Locate the cell with the specified text and output its [X, Y] center coordinate. 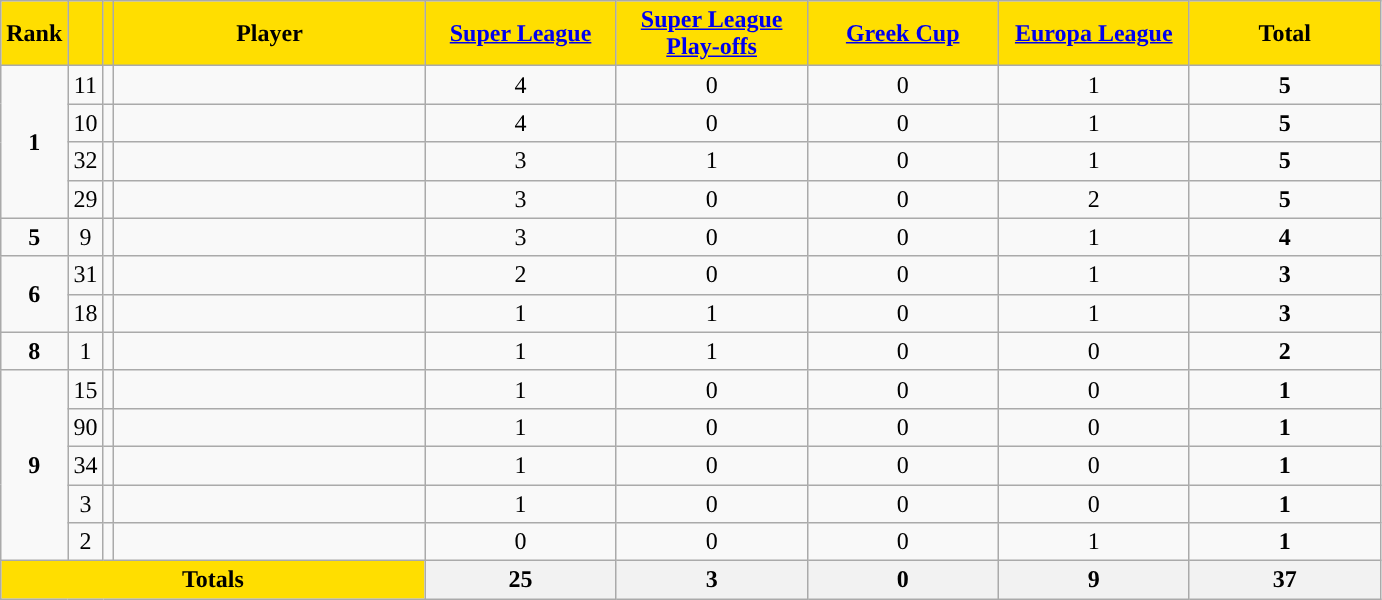
Totals [213, 580]
90 [86, 427]
25 [520, 580]
Super League [520, 34]
Total [1284, 34]
6 [34, 294]
10 [86, 123]
34 [86, 465]
Greek Cup [902, 34]
18 [86, 313]
Europa League [1094, 34]
37 [1284, 580]
31 [86, 275]
32 [86, 161]
8 [34, 351]
Player [270, 34]
Super League Play-offs [712, 34]
29 [86, 199]
11 [86, 85]
15 [86, 389]
Rank [34, 34]
